Identify which cell holds the provided text, then report its (x, y) central coordinate. 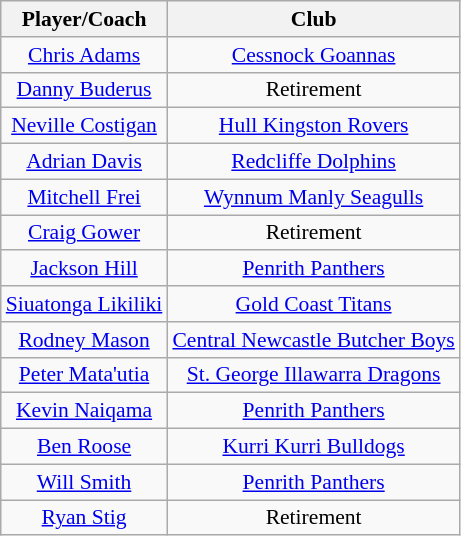
Central Newcastle Butcher Boys (313, 340)
Craig Gower (84, 233)
Cessnock Goannas (313, 55)
Mitchell Frei (84, 197)
Hull Kingston Rovers (313, 126)
St. George Illawarra Dragons (313, 375)
Kurri Kurri Bulldogs (313, 447)
Neville Costigan (84, 126)
Rodney Mason (84, 340)
Gold Coast Titans (313, 304)
Ben Roose (84, 447)
Redcliffe Dolphins (313, 162)
Player/Coach (84, 19)
Will Smith (84, 482)
Wynnum Manly Seagulls (313, 197)
Chris Adams (84, 55)
Ryan Stig (84, 518)
Adrian Davis (84, 162)
Club (313, 19)
Jackson Hill (84, 269)
Danny Buderus (84, 90)
Siuatonga Likiliki (84, 304)
Peter Mata'utia (84, 375)
Kevin Naiqama (84, 411)
